Find where the given text appears and provide that cell's center as (x, y) coordinate. 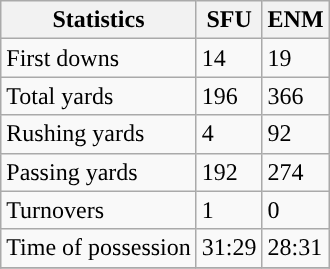
92 (296, 134)
19 (296, 58)
31:29 (229, 248)
Total yards (99, 96)
First downs (99, 58)
274 (296, 172)
14 (229, 58)
366 (296, 96)
Passing yards (99, 172)
ENM (296, 20)
Time of possession (99, 248)
192 (229, 172)
4 (229, 134)
196 (229, 96)
1 (229, 210)
SFU (229, 20)
Turnovers (99, 210)
0 (296, 210)
Rushing yards (99, 134)
Statistics (99, 20)
28:31 (296, 248)
